Scan for the cell matching the given text and deliver its [X, Y] coordinate at center. 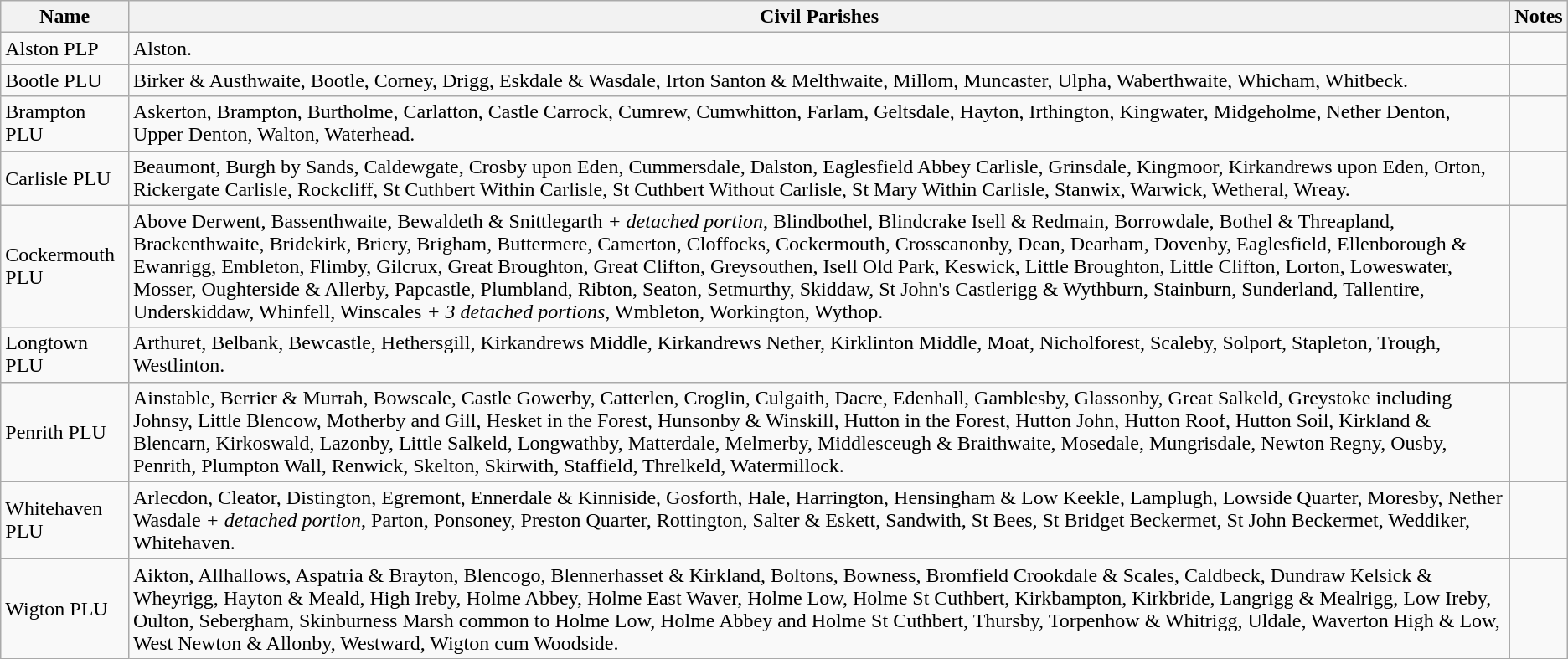
Name [65, 17]
Alston PLP [65, 49]
Carlisle PLU [65, 178]
Notes [1539, 17]
Birker & Austhwaite, Bootle, Corney, Drigg, Eskdale & Wasdale, Irton Santon & Melthwaite, Millom, Muncaster, Ulpha, Waberthwaite, Whicham, Whitbeck. [819, 80]
Civil Parishes [819, 17]
Alston. [819, 49]
Whitehaven PLU [65, 520]
Bootle PLU [65, 80]
Wigton PLU [65, 608]
Longtown PLU [65, 355]
Brampton PLU [65, 124]
Penrith PLU [65, 432]
Cockermouth PLU [65, 266]
